Detect which cell encompasses the target text, then output its (x, y) center coordinate. 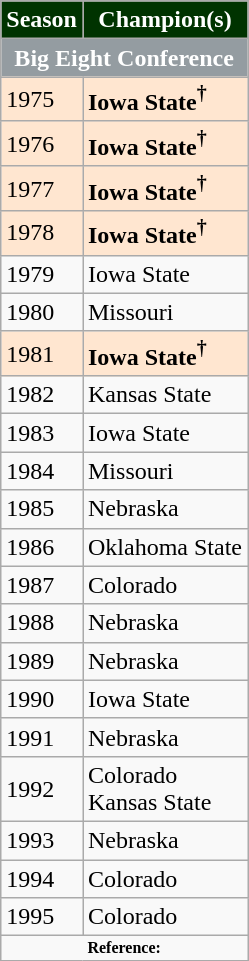
1981 (42, 354)
1992 (42, 788)
1975 (42, 100)
ColoradoKansas State (164, 788)
1978 (42, 234)
1984 (42, 471)
Reference: (124, 948)
1986 (42, 547)
1980 (42, 312)
1989 (42, 661)
1985 (42, 509)
1982 (42, 395)
1995 (42, 917)
1994 (42, 879)
1988 (42, 623)
1976 (42, 144)
Big Eight Conference (124, 58)
1990 (42, 699)
1991 (42, 737)
Champion(s) (164, 20)
1977 (42, 188)
Oklahoma State (164, 547)
1987 (42, 585)
1993 (42, 840)
Season (42, 20)
Kansas State (164, 395)
1979 (42, 274)
1983 (42, 433)
